Search for the cell housing the specified text and yield its [x, y] center coordinate. 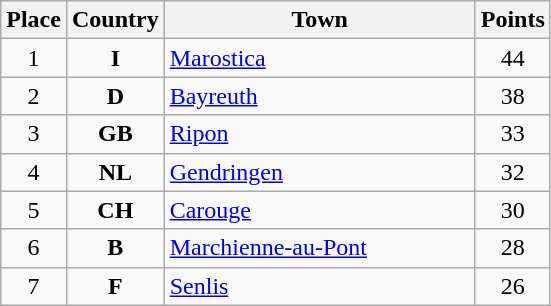
Country [115, 20]
32 [512, 172]
Marostica [320, 58]
Gendringen [320, 172]
6 [34, 248]
NL [115, 172]
Town [320, 20]
38 [512, 96]
B [115, 248]
Ripon [320, 134]
Senlis [320, 286]
3 [34, 134]
Marchienne-au-Pont [320, 248]
Points [512, 20]
I [115, 58]
7 [34, 286]
28 [512, 248]
F [115, 286]
1 [34, 58]
33 [512, 134]
5 [34, 210]
2 [34, 96]
CH [115, 210]
GB [115, 134]
4 [34, 172]
44 [512, 58]
D [115, 96]
26 [512, 286]
Carouge [320, 210]
Bayreuth [320, 96]
Place [34, 20]
30 [512, 210]
